Capture the cell that displays the provided text and extract its [X, Y] central coordinate. 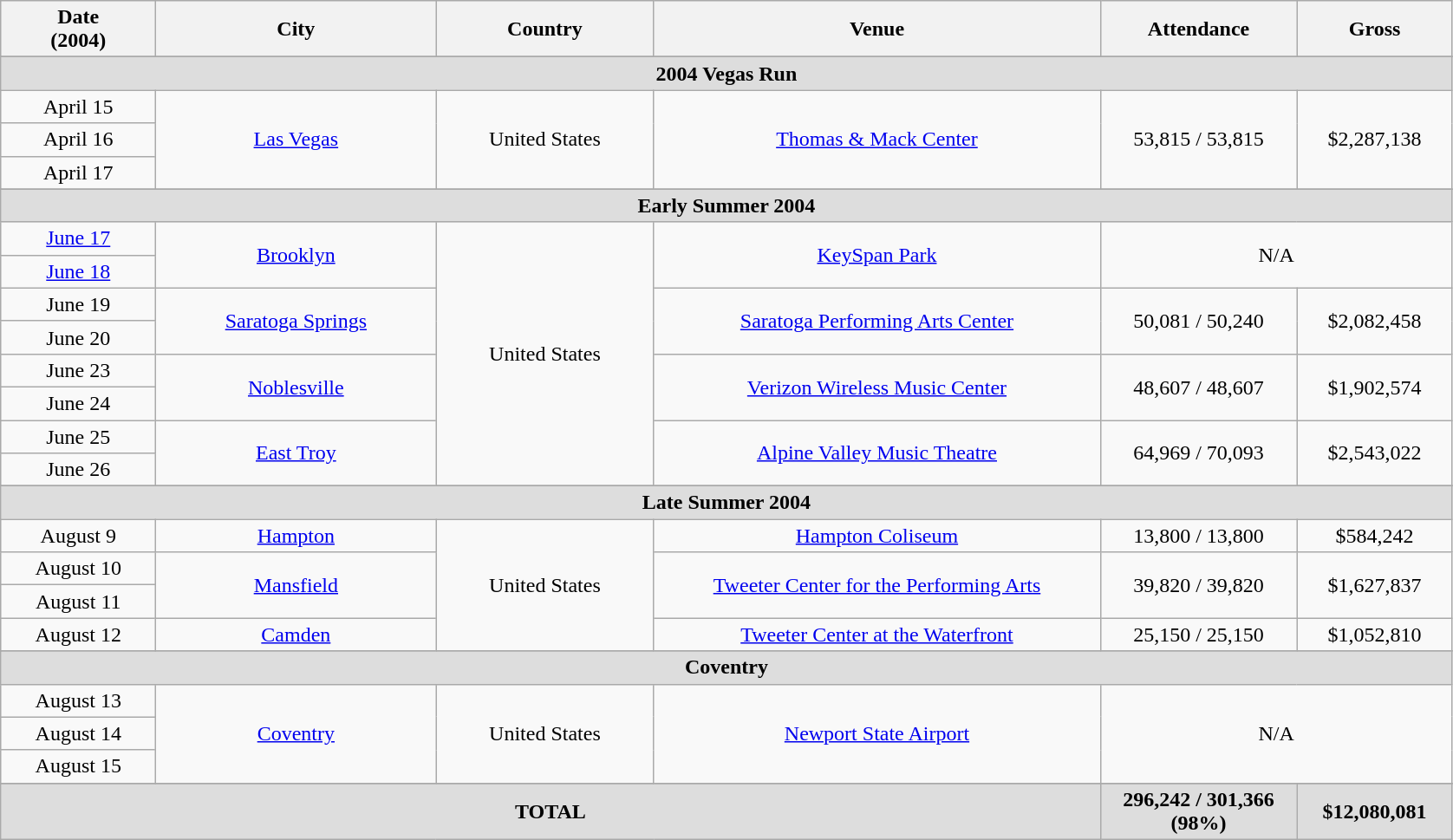
June 26 [78, 470]
Hampton [296, 536]
296,242 / 301,366 (98%) [1198, 811]
$1,627,837 [1375, 585]
August 9 [78, 536]
Alpine Valley Music Theatre [877, 453]
Verizon Wireless Music Center [877, 387]
Venue [877, 29]
Saratoga Springs [296, 321]
August 15 [78, 766]
Late Summer 2004 [726, 503]
April 16 [78, 140]
$2,543,022 [1375, 453]
Noblesville [296, 387]
50,081 / 50,240 [1198, 321]
25,150 / 25,150 [1198, 635]
Camden [296, 635]
June 25 [78, 436]
Date(2004) [78, 29]
13,800 / 13,800 [1198, 536]
East Troy [296, 453]
64,969 / 70,093 [1198, 453]
Tweeter Center at the Waterfront [877, 635]
Gross [1375, 29]
$1,902,574 [1375, 387]
August 11 [78, 602]
$2,082,458 [1375, 321]
KeySpan Park [877, 255]
TOTAL [551, 811]
April 15 [78, 107]
39,820 / 39,820 [1198, 585]
Mansfield [296, 585]
Early Summer 2004 [726, 205]
June 19 [78, 304]
48,607 / 48,607 [1198, 387]
June 23 [78, 370]
53,815 / 53,815 [1198, 140]
Attendance [1198, 29]
$12,080,081 [1375, 811]
$584,242 [1375, 536]
Newport State Airport [877, 733]
Thomas & Mack Center [877, 140]
2004 Vegas Run [726, 74]
Las Vegas [296, 140]
June 24 [78, 403]
August 14 [78, 733]
$2,287,138 [1375, 140]
Saratoga Performing Arts Center [877, 321]
Country [544, 29]
June 17 [78, 238]
April 17 [78, 173]
June 20 [78, 337]
Hampton Coliseum [877, 536]
$1,052,810 [1375, 635]
Tweeter Center for the Performing Arts [877, 585]
June 18 [78, 271]
August 12 [78, 635]
August 10 [78, 569]
City [296, 29]
August 13 [78, 700]
Brooklyn [296, 255]
